Extract the [X, Y] coordinate from the center of the cell holding the provided text.  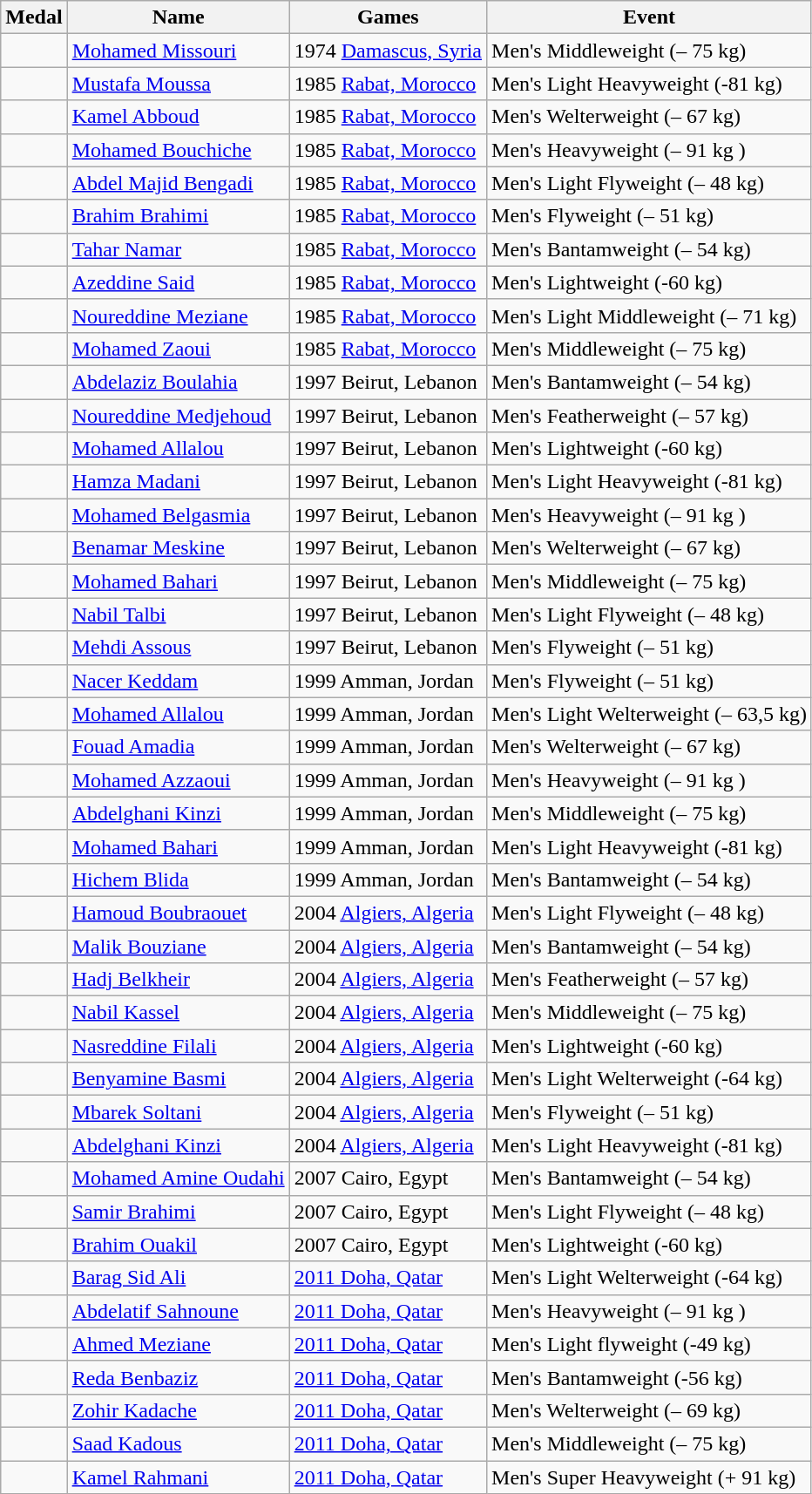
Men's Light Welterweight (– 63,5 kg) [650, 714]
Mohamed Zaoui [178, 349]
Mehdi Assous [178, 648]
Mustafa Moussa [178, 84]
Zohir Kadache [178, 1410]
Kamel Rahmani [178, 1477]
Men's Super Heavyweight (+ 91 kg) [650, 1477]
Name [178, 17]
Nabil Kassel [178, 1013]
Brahim Brahimi [178, 216]
Mohamed Azzaoui [178, 780]
Mohamed Amine Oudahi [178, 1178]
Medal [34, 17]
Men's Welterweight (– 69 kg) [650, 1410]
Tahar Namar [178, 249]
Abdelaziz Boulahia [178, 382]
Benyamine Basmi [178, 1079]
Samir Brahimi [178, 1212]
Men's Light Middleweight (– 71 kg) [650, 316]
Hichem Blida [178, 879]
Mbarek Soltani [178, 1112]
Saad Kadous [178, 1443]
Nacer Keddam [178, 681]
Noureddine Medjehoud [178, 416]
Abdel Majid Bengadi [178, 183]
Barag Sid Ali [178, 1278]
Men's Light flyweight (-49 kg) [650, 1344]
Games [388, 17]
Kamel Abboud [178, 117]
Nabil Talbi [178, 615]
Mohamed Bouchiche [178, 150]
Malik Bouziane [178, 946]
Brahim Ouakil [178, 1245]
Mohamed Belgasmia [178, 515]
Hamza Madani [178, 482]
1974 Damascus, Syria [388, 51]
Hamoud Boubraouet [178, 913]
Noureddine Meziane [178, 316]
Mohamed Missouri [178, 51]
Reda Benbaziz [178, 1377]
Fouad Amadia [178, 747]
Ahmed Meziane [178, 1344]
Abdelatif Sahnoune [178, 1311]
Event [650, 17]
Azeddine Said [178, 282]
Hadj Belkheir [178, 980]
Benamar Meskine [178, 548]
Nasreddine Filali [178, 1046]
Men's Bantamweight (-56 kg) [650, 1377]
